Identify which cell holds the provided text, then report its (X, Y) central coordinate. 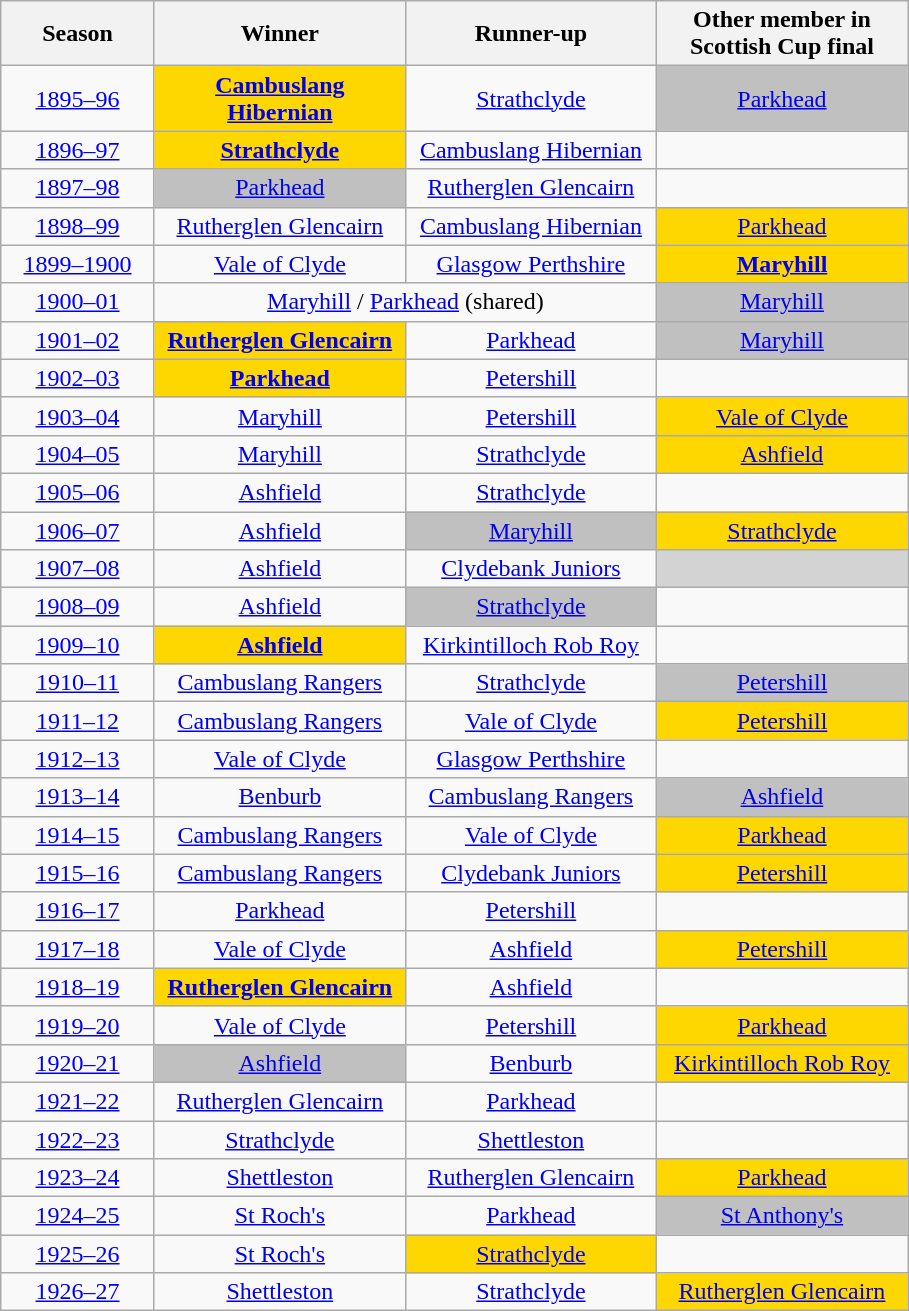
1920–21 (78, 1063)
1897–98 (78, 188)
1925–26 (78, 1254)
Season (78, 34)
Runner-up (530, 34)
Other member in Scottish Cup final (782, 34)
1914–15 (78, 835)
1910–11 (78, 683)
1895–96 (78, 98)
1909–10 (78, 645)
1906–07 (78, 531)
1912–13 (78, 759)
Maryhill / Parkhead (shared) (405, 302)
1899–1900 (78, 264)
1901–02 (78, 340)
St Anthony's (782, 1216)
1898–99 (78, 226)
1905–06 (78, 492)
1904–05 (78, 454)
1913–14 (78, 797)
1922–23 (78, 1139)
1911–12 (78, 721)
1908–09 (78, 607)
1916–17 (78, 911)
1902–03 (78, 378)
1923–24 (78, 1178)
Winner (280, 34)
1915–16 (78, 873)
1900–01 (78, 302)
1918–19 (78, 987)
1924–25 (78, 1216)
1919–20 (78, 1025)
1917–18 (78, 949)
1926–27 (78, 1292)
1921–22 (78, 1101)
1903–04 (78, 416)
1907–08 (78, 569)
1896–97 (78, 150)
